Provide the [X, Y] coordinate of the cell's center where the given text is located.  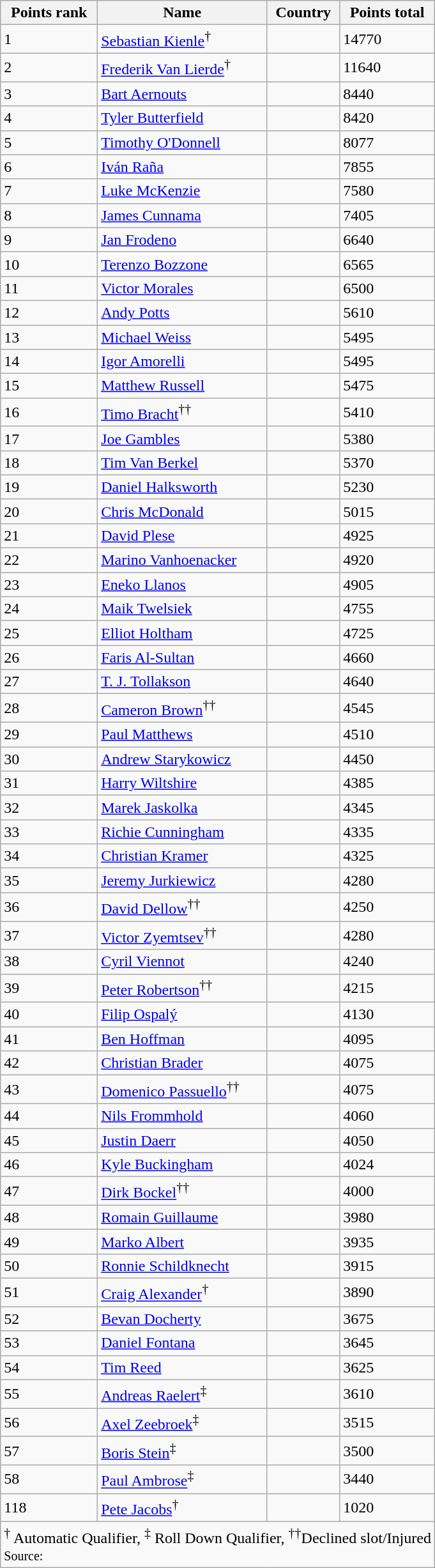
Cameron Brown†† [183, 708]
Andy Potts [183, 312]
5380 [387, 438]
6640 [387, 240]
3 [49, 94]
4335 [387, 832]
32 [49, 808]
Points rank [49, 13]
38 [49, 962]
3610 [387, 1394]
Domenico Passuello†† [183, 1090]
Frederik Van Lierde† [183, 68]
7580 [387, 191]
1 [49, 40]
4345 [387, 808]
7 [49, 191]
Jan Frodeno [183, 240]
3915 [387, 1266]
Marko Albert [183, 1241]
Luke McKenzie [183, 191]
19 [49, 487]
Matthew Russell [183, 386]
18 [49, 463]
25 [49, 633]
4325 [387, 856]
53 [49, 1343]
48 [49, 1217]
8077 [387, 142]
4755 [387, 609]
Ben Hoffman [183, 1039]
57 [49, 1450]
50 [49, 1266]
Faris Al-Sultan [183, 657]
Bart Aernouts [183, 94]
T. J. Tollakson [183, 682]
3980 [387, 1217]
17 [49, 438]
Elliot Holtham [183, 633]
5370 [387, 463]
55 [49, 1394]
Kyle Buckingham [183, 1165]
34 [49, 856]
3515 [387, 1422]
Name [183, 13]
Michael Weiss [183, 337]
4024 [387, 1165]
7855 [387, 167]
8420 [387, 118]
Iván Raña [183, 167]
Timo Bracht†† [183, 413]
3625 [387, 1367]
39 [49, 988]
5015 [387, 511]
54 [49, 1367]
Joe Gambles [183, 438]
Daniel Fontana [183, 1343]
9 [49, 240]
6565 [387, 264]
3440 [387, 1480]
6 [49, 167]
5475 [387, 386]
Chris McDonald [183, 511]
7405 [387, 215]
13 [49, 337]
4215 [387, 988]
Tim Van Berkel [183, 463]
David Dellow†† [183, 907]
49 [49, 1241]
Eneko Llanos [183, 585]
22 [49, 560]
Filip Ospalý [183, 1015]
4905 [387, 585]
46 [49, 1165]
Pete Jacobs† [183, 1508]
5 [49, 142]
Marino Vanhoenacker [183, 560]
20 [49, 511]
3645 [387, 1343]
40 [49, 1015]
4450 [387, 759]
Igor Amorelli [183, 362]
4130 [387, 1015]
26 [49, 657]
14 [49, 362]
Justin Daerr [183, 1141]
Victor Zyemtsev†† [183, 935]
4510 [387, 735]
Christian Kramer [183, 856]
David Plese [183, 536]
Marek Jaskolka [183, 808]
41 [49, 1039]
4660 [387, 657]
43 [49, 1090]
45 [49, 1141]
16 [49, 413]
Axel Zeebroek‡ [183, 1422]
42 [49, 1063]
Paul Ambrose‡ [183, 1480]
4060 [387, 1116]
Craig Alexander† [183, 1292]
Tim Reed [183, 1367]
Country [303, 13]
3675 [387, 1319]
28 [49, 708]
Victor Morales [183, 288]
12 [49, 312]
4725 [387, 633]
24 [49, 609]
3935 [387, 1241]
James Cunnama [183, 215]
5230 [387, 487]
118 [49, 1508]
2 [49, 68]
4920 [387, 560]
44 [49, 1116]
Andreas Raelert‡ [183, 1394]
Richie Cunningham [183, 832]
29 [49, 735]
Maik Twelsiek [183, 609]
23 [49, 585]
36 [49, 907]
11 [49, 288]
4250 [387, 907]
51 [49, 1292]
Dirk Bockel†† [183, 1191]
33 [49, 832]
37 [49, 935]
4640 [387, 682]
8 [49, 215]
35 [49, 880]
Paul Matthews [183, 735]
4 [49, 118]
Harry Wiltshire [183, 783]
4545 [387, 708]
14770 [387, 40]
56 [49, 1422]
Timothy O'Donnell [183, 142]
47 [49, 1191]
Jeremy Jurkiewicz [183, 880]
4240 [387, 962]
Points total [387, 13]
6500 [387, 288]
3890 [387, 1292]
21 [49, 536]
Boris Stein‡ [183, 1450]
58 [49, 1480]
31 [49, 783]
4925 [387, 536]
1020 [387, 1508]
Peter Robertson†† [183, 988]
30 [49, 759]
Daniel Halksworth [183, 487]
Bevan Docherty [183, 1319]
4385 [387, 783]
† Automatic Qualifier, ‡ Roll Down Qualifier, ††Declined slot/InjuredSource: [218, 1545]
Nils Frommhold [183, 1116]
5610 [387, 312]
11640 [387, 68]
4095 [387, 1039]
15 [49, 386]
27 [49, 682]
52 [49, 1319]
3500 [387, 1450]
10 [49, 264]
5410 [387, 413]
Romain Guillaume [183, 1217]
Sebastian Kienle† [183, 40]
Terenzo Bozzone [183, 264]
8440 [387, 94]
Andrew Starykowicz [183, 759]
Ronnie Schildknecht [183, 1266]
Christian Brader [183, 1063]
Tyler Butterfield [183, 118]
4050 [387, 1141]
4000 [387, 1191]
Cyril Viennot [183, 962]
